Detect which cell encompasses the target text, then output its (x, y) center coordinate. 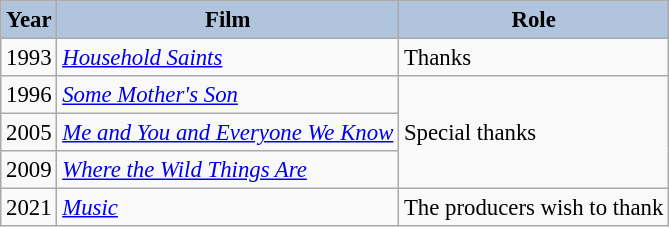
Some Mother's Son (228, 95)
The producers wish to thank (534, 208)
Special thanks (534, 132)
Household Saints (228, 58)
Where the Wild Things Are (228, 170)
Thanks (534, 58)
Film (228, 20)
2009 (29, 170)
1996 (29, 95)
2021 (29, 208)
Music (228, 208)
Year (29, 20)
2005 (29, 133)
1993 (29, 58)
Me and You and Everyone We Know (228, 133)
Role (534, 20)
